Find where the given text appears and provide that cell's center as (X, Y) coordinate. 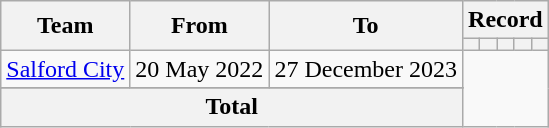
20 May 2022 (200, 69)
To (366, 26)
27 December 2023 (366, 69)
Salford City (66, 69)
Team (66, 26)
Total (232, 107)
Record (506, 20)
From (200, 26)
